Determine the [x, y] coordinate at the center of the cell enclosing the given text.  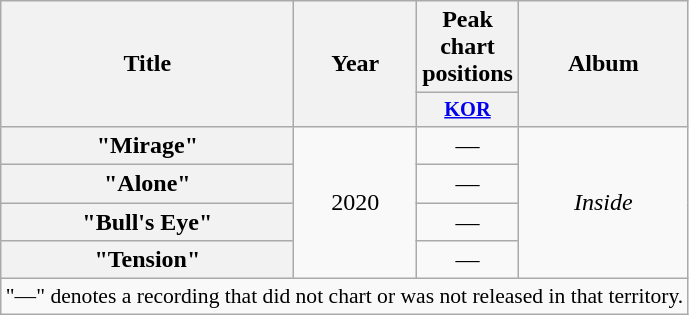
"—" denotes a recording that did not chart or was not released in that territory. [345, 297]
Inside [603, 202]
Album [603, 64]
"Bull's Eye" [148, 222]
"Tension" [148, 260]
"Alone" [148, 184]
KOR [468, 110]
Peak chart positions [468, 47]
Title [148, 64]
"Mirage" [148, 145]
Year [356, 64]
2020 [356, 202]
